Detect which cell encompasses the target text, then output its [x, y] center coordinate. 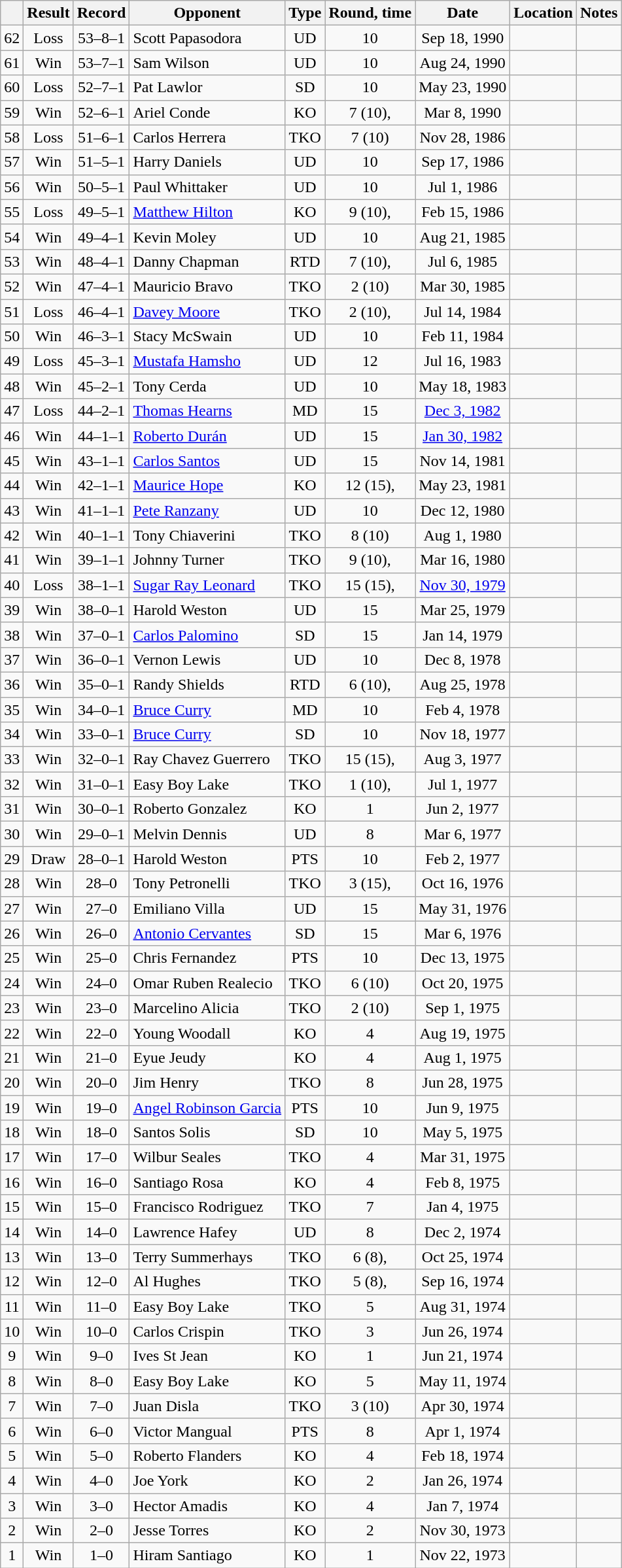
39 [12, 610]
Vernon Lewis [207, 659]
Jan 26, 1974 [463, 1480]
47 [12, 411]
Tony Petronelli [207, 884]
Scott Papasodora [207, 38]
33 [12, 759]
36–0–1 [101, 659]
24–0 [101, 983]
Jun 28, 1975 [463, 1082]
Mar 16, 1980 [463, 560]
Mustafa Hamsho [207, 361]
Jim Henry [207, 1082]
Feb 15, 1986 [463, 212]
Type [305, 13]
May 31, 1976 [463, 909]
Jun 9, 1975 [463, 1108]
Young Woodall [207, 1033]
Jul 1, 1986 [463, 187]
25–0 [101, 958]
21 [12, 1058]
6 (10), [370, 684]
61 [12, 63]
Notes [598, 13]
Al Hughes [207, 1282]
51–5–1 [101, 162]
Mar 25, 1979 [463, 610]
Oct 25, 1974 [463, 1257]
45–3–1 [101, 361]
Ives St Jean [207, 1356]
Dec 8, 1978 [463, 659]
Jul 16, 1983 [463, 361]
25 [12, 958]
41–1–1 [101, 510]
Jul 6, 1985 [463, 261]
44–2–1 [101, 411]
45–2–1 [101, 386]
Santos Solis [207, 1133]
Draw [48, 859]
Roberto Gonzalez [207, 809]
Mar 6, 1977 [463, 834]
Feb 4, 1978 [463, 709]
3–0 [101, 1505]
6–0 [101, 1431]
May 18, 1983 [463, 386]
49 [12, 361]
Aug 24, 1990 [463, 63]
20–0 [101, 1082]
Maurice Hope [207, 486]
6 (8), [370, 1257]
55 [12, 212]
Carlos Herrera [207, 137]
7 (10) [370, 137]
47–4–1 [101, 286]
Sep 16, 1974 [463, 1282]
Sugar Ray Leonard [207, 585]
52–6–1 [101, 112]
Aug 25, 1978 [463, 684]
13–0 [101, 1257]
29–0–1 [101, 834]
Roberto Durán [207, 436]
29 [12, 859]
Feb 2, 1977 [463, 859]
Jul 14, 1984 [463, 312]
43–1–1 [101, 461]
Aug 31, 1974 [463, 1307]
Omar Ruben Realecio [207, 983]
Date [463, 13]
40 [12, 585]
34 [12, 735]
41 [12, 560]
Mar 8, 1990 [463, 112]
34–0–1 [101, 709]
11–0 [101, 1307]
3 (15), [370, 884]
16–0 [101, 1182]
Santiago Rosa [207, 1182]
35 [12, 709]
Emiliano Villa [207, 909]
9 [12, 1356]
Nov 28, 1986 [463, 137]
52–7–1 [101, 88]
Antonio Cervantes [207, 933]
27–0 [101, 909]
Nov 18, 1977 [463, 735]
50 [12, 337]
Juan Disla [207, 1406]
28–0–1 [101, 859]
28 [12, 884]
Location [544, 13]
Round, time [370, 13]
32 [12, 784]
20 [12, 1082]
24 [12, 983]
5–0 [101, 1456]
32–0–1 [101, 759]
14–0 [101, 1232]
May 23, 1981 [463, 486]
49–5–1 [101, 212]
Dec 2, 1974 [463, 1232]
1–0 [101, 1556]
Joe York [207, 1480]
Victor Mangual [207, 1431]
Jun 26, 1974 [463, 1331]
Mar 30, 1985 [463, 286]
42 [12, 535]
Eyue Jeudy [207, 1058]
Jan 14, 1979 [463, 635]
Marcelino Alicia [207, 1008]
Pat Lawlor [207, 88]
39–1–1 [101, 560]
Feb 8, 1975 [463, 1182]
30–0–1 [101, 809]
44–1–1 [101, 436]
59 [12, 112]
Angel Robinson Garcia [207, 1108]
Hector Amadis [207, 1505]
Opponent [207, 13]
8 (10) [370, 535]
May 5, 1975 [463, 1133]
Jun 21, 1974 [463, 1356]
18–0 [101, 1133]
18 [12, 1133]
Aug 1, 1980 [463, 535]
51–6–1 [101, 137]
Dec 3, 1982 [463, 411]
Nov 14, 1981 [463, 461]
53–7–1 [101, 63]
4–0 [101, 1480]
Kevin Moley [207, 237]
Oct 20, 1975 [463, 983]
May 23, 1990 [463, 88]
49–4–1 [101, 237]
14 [12, 1232]
48 [12, 386]
43 [12, 510]
Nov 22, 1973 [463, 1556]
62 [12, 38]
8–0 [101, 1381]
Paul Whittaker [207, 187]
Tony Cerda [207, 386]
35–0–1 [101, 684]
23–0 [101, 1008]
Aug 1, 1975 [463, 1058]
Wilbur Seales [207, 1158]
3 (10) [370, 1406]
27 [12, 909]
6 [12, 1431]
Thomas Hearns [207, 411]
Ray Chavez Guerrero [207, 759]
1 (10), [370, 784]
Sep 18, 1990 [463, 38]
17–0 [101, 1158]
Roberto Flanders [207, 1456]
46 [12, 436]
Danny Chapman [207, 261]
50–5–1 [101, 187]
53–8–1 [101, 38]
58 [12, 137]
30 [12, 834]
37–0–1 [101, 635]
Nov 30, 1979 [463, 585]
Davey Moore [207, 312]
15–0 [101, 1207]
Feb 11, 1984 [463, 337]
38–0–1 [101, 610]
11 [12, 1307]
Randy Shields [207, 684]
19–0 [101, 1108]
Jan 7, 1974 [463, 1505]
Jun 2, 1977 [463, 809]
Sep 1, 1975 [463, 1008]
Dec 12, 1980 [463, 510]
38–1–1 [101, 585]
12 (15), [370, 486]
Carlos Santos [207, 461]
40–1–1 [101, 535]
48–4–1 [101, 261]
Result [48, 13]
Matthew Hilton [207, 212]
Jul 1, 1977 [463, 784]
6 (10) [370, 983]
38 [12, 635]
Chris Fernandez [207, 958]
36 [12, 684]
46–4–1 [101, 312]
51 [12, 312]
Oct 16, 1976 [463, 884]
56 [12, 187]
Jesse Torres [207, 1531]
60 [12, 88]
7–0 [101, 1406]
26–0 [101, 933]
16 [12, 1182]
19 [12, 1108]
26 [12, 933]
33–0–1 [101, 735]
Apr 1, 1974 [463, 1431]
Harry Daniels [207, 162]
17 [12, 1158]
31–0–1 [101, 784]
2 (10), [370, 312]
Lawrence Hafey [207, 1232]
53 [12, 261]
45 [12, 461]
Melvin Dennis [207, 834]
Aug 21, 1985 [463, 237]
Carlos Palomino [207, 635]
Apr 30, 1974 [463, 1406]
54 [12, 237]
Francisco Rodriguez [207, 1207]
46–3–1 [101, 337]
Stacy McSwain [207, 337]
28–0 [101, 884]
Aug 19, 1975 [463, 1033]
Carlos Crispin [207, 1331]
Mar 6, 1976 [463, 933]
9–0 [101, 1356]
Tony Chiaverini [207, 535]
10–0 [101, 1331]
Hiram Santiago [207, 1556]
Dec 13, 1975 [463, 958]
Jan 30, 1982 [463, 436]
Sep 17, 1986 [463, 162]
Terry Summerhays [207, 1257]
37 [12, 659]
57 [12, 162]
44 [12, 486]
21–0 [101, 1058]
Record [101, 13]
Mar 31, 1975 [463, 1158]
Jan 4, 1975 [463, 1207]
Mauricio Bravo [207, 286]
May 11, 1974 [463, 1381]
12–0 [101, 1282]
Nov 30, 1973 [463, 1531]
Ariel Conde [207, 112]
52 [12, 286]
Johnny Turner [207, 560]
42–1–1 [101, 486]
22–0 [101, 1033]
31 [12, 809]
5 (8), [370, 1282]
Sam Wilson [207, 63]
Pete Ranzany [207, 510]
Feb 18, 1974 [463, 1456]
22 [12, 1033]
13 [12, 1257]
2–0 [101, 1531]
Aug 3, 1977 [463, 759]
23 [12, 1008]
